Provide the (X, Y) coordinate of the cell's center where the given text is located.  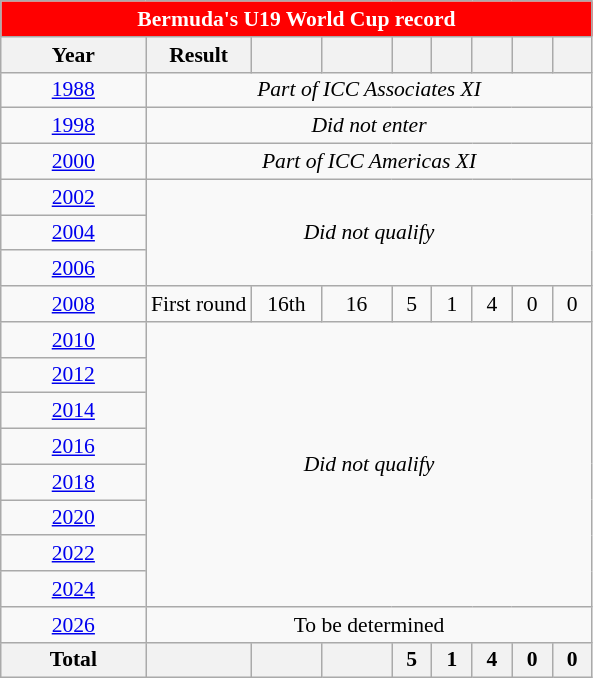
16th (286, 304)
2002 (74, 197)
2018 (74, 482)
First round (198, 304)
Total (74, 660)
16 (356, 304)
Part of ICC Americas XI (369, 162)
1998 (74, 126)
1988 (74, 90)
2014 (74, 411)
2016 (74, 447)
Part of ICC Associates XI (369, 90)
2006 (74, 269)
2004 (74, 233)
2008 (74, 304)
2010 (74, 340)
Bermuda's U19 World Cup record (296, 19)
Result (198, 55)
2024 (74, 589)
2020 (74, 518)
2000 (74, 162)
To be determined (369, 625)
2022 (74, 554)
Did not enter (369, 126)
2026 (74, 625)
Year (74, 55)
2012 (74, 375)
